Capture the cell that displays the provided text and extract its (X, Y) central coordinate. 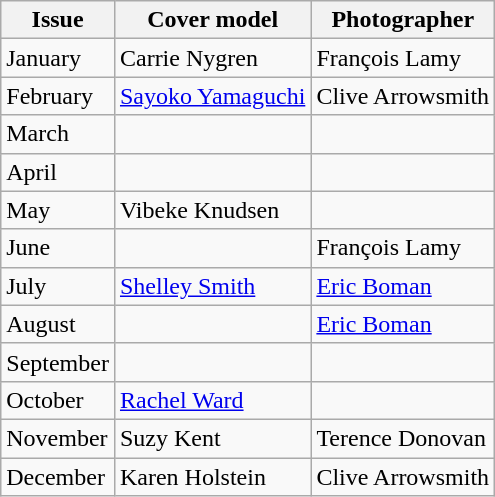
Terence Donovan (403, 438)
Carrie Nygren (212, 58)
June (58, 248)
Issue (58, 20)
Sayoko Yamaguchi (212, 96)
Karen Holstein (212, 477)
February (58, 96)
November (58, 438)
August (58, 324)
Shelley Smith (212, 286)
Suzy Kent (212, 438)
July (58, 286)
April (58, 172)
May (58, 210)
Photographer (403, 20)
January (58, 58)
October (58, 400)
September (58, 362)
Rachel Ward (212, 400)
March (58, 134)
Cover model (212, 20)
December (58, 477)
Vibeke Knudsen (212, 210)
